Locate the cell with the specified text and output its [x, y] center coordinate. 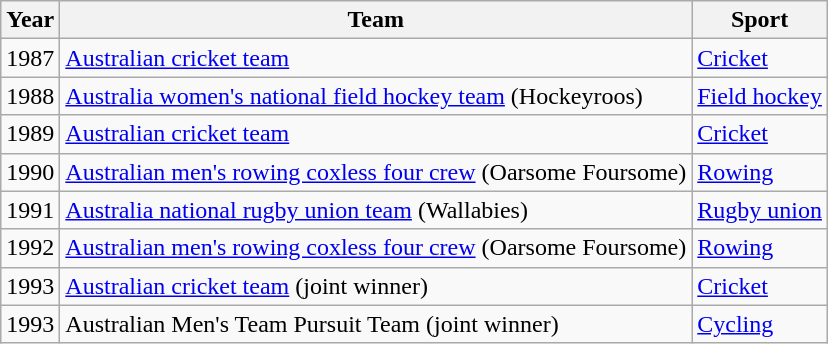
Australia women's national field hockey team (Hockeyroos) [376, 96]
Australia national rugby union team (Wallabies) [376, 210]
Australian Men's Team Pursuit Team (joint winner) [376, 324]
1988 [30, 96]
Cycling [760, 324]
Rugby union [760, 210]
Field hockey [760, 96]
1991 [30, 210]
1992 [30, 248]
1990 [30, 172]
1989 [30, 134]
Sport [760, 20]
Year [30, 20]
1987 [30, 58]
Australian cricket team (joint winner) [376, 286]
Team [376, 20]
